Find where the given text appears and provide that cell's center as (X, Y) coordinate. 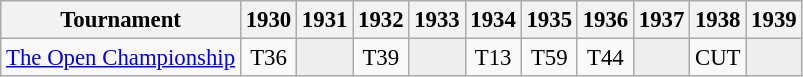
CUT (718, 58)
1935 (549, 20)
T44 (605, 58)
1934 (493, 20)
The Open Championship (121, 58)
1937 (661, 20)
Tournament (121, 20)
1930 (268, 20)
1936 (605, 20)
1938 (718, 20)
1932 (381, 20)
T36 (268, 58)
1933 (437, 20)
T59 (549, 58)
T13 (493, 58)
1931 (325, 20)
T39 (381, 58)
1939 (774, 20)
